From the cell containing the given text, extract its center point as (x, y) coordinate. 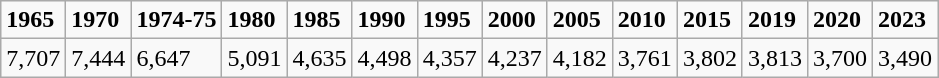
4,498 (384, 58)
3,490 (906, 58)
4,182 (580, 58)
5,091 (254, 58)
2015 (710, 20)
3,802 (710, 58)
1990 (384, 20)
4,237 (514, 58)
4,635 (320, 58)
1980 (254, 20)
1985 (320, 20)
3,761 (644, 58)
2020 (840, 20)
2000 (514, 20)
6,647 (176, 58)
1970 (98, 20)
2010 (644, 20)
3,700 (840, 58)
1965 (34, 20)
3,813 (774, 58)
1995 (450, 20)
7,444 (98, 58)
2005 (580, 20)
1974-75 (176, 20)
7,707 (34, 58)
2023 (906, 20)
4,357 (450, 58)
2019 (774, 20)
